Scan for the cell matching the given text and deliver its [x, y] coordinate at center. 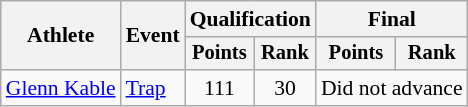
Athlete [61, 36]
Did not advance [392, 88]
Event [153, 36]
Glenn Kable [61, 88]
Final [392, 19]
30 [285, 88]
Qualification [250, 19]
111 [220, 88]
Trap [153, 88]
